Extract the (X, Y) coordinate from the center of the cell holding the provided text.  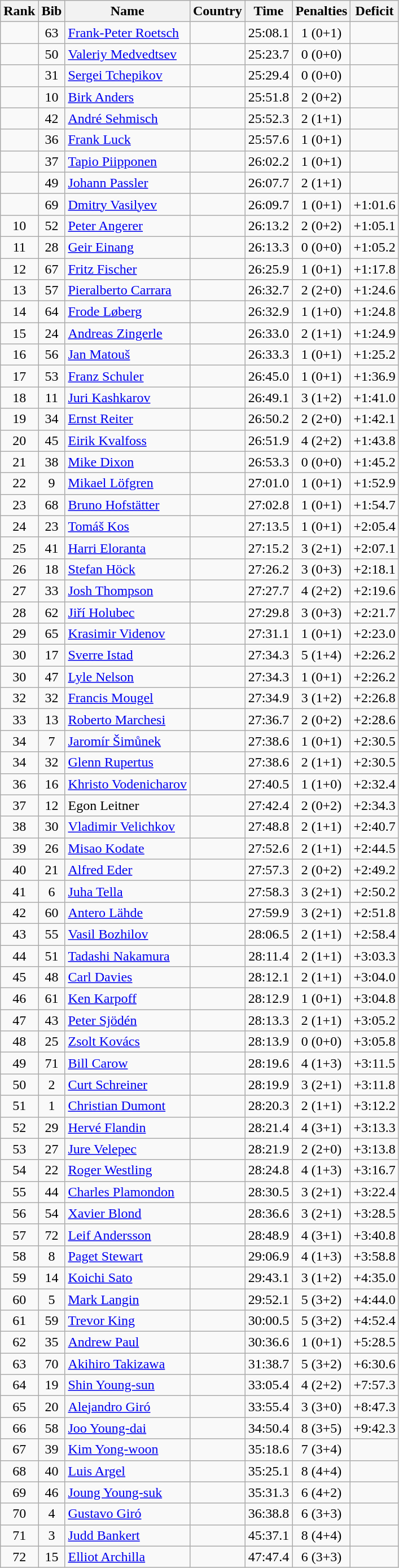
+2:32.4 (375, 784)
35:25.1 (269, 1471)
28:06.5 (269, 934)
Ernst Reiter (128, 419)
+2:34.3 (375, 805)
6 (4+2) (322, 1492)
+4:35.0 (375, 1278)
Sergei Tchepikov (128, 76)
+3:13.3 (375, 1127)
26:49.1 (269, 398)
Koichi Sato (128, 1278)
28:12.9 (269, 999)
Ken Karpoff (128, 999)
Dmitry Vasilyev (128, 204)
Jiří Holubec (128, 612)
Bill Carow (128, 1063)
26:13.3 (269, 247)
+3:12.2 (375, 1106)
Tomáš Kos (128, 526)
2 (52, 1085)
Carl Davies (128, 977)
+1:25.2 (375, 355)
Akihiro Takizawa (128, 1364)
25:08.1 (269, 33)
35 (52, 1342)
27:36.7 (269, 720)
47:47.4 (269, 1557)
+3:03.3 (375, 956)
Krasimir Videnov (128, 634)
26:33.3 (269, 355)
+1:05.1 (375, 226)
+1:54.7 (375, 505)
+1:42.1 (375, 419)
+9:42.3 (375, 1428)
Andrew Paul (128, 1342)
27:52.6 (269, 848)
+2:28.6 (375, 720)
27:01.0 (269, 483)
33:55.4 (269, 1407)
+3:05.8 (375, 1042)
Country (217, 11)
34:50.4 (269, 1428)
35:18.6 (269, 1450)
26:32.9 (269, 312)
+3:16.7 (375, 1170)
Egon Leitner (128, 805)
27:34.9 (269, 698)
25:29.4 (269, 76)
Frank-Peter Roetsch (128, 33)
28:24.8 (269, 1170)
36:38.8 (269, 1514)
27:26.2 (269, 569)
5 (1+4) (322, 655)
+8:47.3 (375, 1407)
26:33.0 (269, 333)
+7:57.3 (375, 1385)
26:02.2 (269, 161)
28:36.6 (269, 1213)
+3:04.8 (375, 999)
+5:28.5 (375, 1342)
28:19.9 (269, 1085)
28:30.5 (269, 1192)
Johann Passler (128, 183)
Joung Young-suk (128, 1492)
+3:04.0 (375, 977)
+3:58.8 (375, 1256)
+1:24.9 (375, 333)
9 (52, 483)
26:25.9 (269, 269)
Glenn Rupertus (128, 763)
Trevor King (128, 1321)
+4:44.0 (375, 1299)
+3:05.2 (375, 1020)
+2:40.7 (375, 827)
+2:26.8 (375, 698)
5 (52, 1299)
+2:51.8 (375, 913)
26:07.7 (269, 183)
45:37.1 (269, 1535)
35:31.3 (269, 1492)
28:21.9 (269, 1149)
Deficit (375, 11)
26:09.7 (269, 204)
66 (19, 1428)
Hervé Flandin (128, 1127)
Pieralberto Carrara (128, 290)
8 (3+5) (322, 1428)
Birk Anders (128, 97)
Frode Løberg (128, 312)
Fritz Fischer (128, 269)
25:23.7 (269, 54)
25:51.8 (269, 97)
Mark Langin (128, 1299)
28:13.9 (269, 1042)
+3:40.8 (375, 1235)
+1:05.2 (375, 247)
28:19.6 (269, 1063)
7 (3+4) (322, 1450)
26:53.3 (269, 462)
Khristo Vodenicharov (128, 784)
30:00.5 (269, 1321)
+1:36.9 (375, 376)
+3:13.8 (375, 1149)
Time (269, 11)
27:48.8 (269, 827)
29:06.9 (269, 1256)
28:13.3 (269, 1020)
Misao Kodate (128, 848)
Josh Thompson (128, 591)
Penalties (322, 11)
Valeriy Medvedtsev (128, 54)
Bruno Hofstätter (128, 505)
Peter Sjödén (128, 1020)
+2:07.1 (375, 548)
27:57.3 (269, 870)
26:32.7 (269, 290)
Vasil Bozhilov (128, 934)
28:21.4 (269, 1127)
Mike Dixon (128, 462)
Francis Mougel (128, 698)
27:27.7 (269, 591)
8 (52, 1256)
Tadashi Nakamura (128, 956)
Alejandro Giró (128, 1407)
Lyle Nelson (128, 677)
27:02.8 (269, 505)
3 (52, 1535)
+2:21.7 (375, 612)
Xavier Blond (128, 1213)
+2:23.0 (375, 634)
Kim Yong-woon (128, 1450)
+2:49.2 (375, 870)
26:45.0 (269, 376)
Christian Dumont (128, 1106)
+1:45.2 (375, 462)
+1:41.0 (375, 398)
28:11.4 (269, 956)
Joo Young-dai (128, 1428)
Name (128, 11)
33:05.4 (269, 1385)
25:57.6 (269, 140)
André Sehmisch (128, 118)
Eirik Kvalfoss (128, 441)
26:13.2 (269, 226)
Paget Stewart (128, 1256)
Gustavo Giró (128, 1514)
7 (52, 741)
+2:05.4 (375, 526)
+1:17.8 (375, 269)
25:52.3 (269, 118)
Elliot Archilla (128, 1557)
+1:01.6 (375, 204)
+3:22.4 (375, 1192)
Franz Schuler (128, 376)
Harri Eloranta (128, 548)
Jan Matouš (128, 355)
+1:52.9 (375, 483)
+3:11.5 (375, 1063)
Andreas Zingerle (128, 333)
Juri Kashkarov (128, 398)
Peter Angerer (128, 226)
+2:58.4 (375, 934)
4 (52, 1514)
27:15.2 (269, 548)
28:20.3 (269, 1106)
Roberto Marchesi (128, 720)
27:29.8 (269, 612)
Curt Schreiner (128, 1085)
+3:11.8 (375, 1085)
6 (52, 891)
26:51.9 (269, 441)
3 (3+0) (322, 1407)
Judd Bankert (128, 1535)
Roger Westling (128, 1170)
+3:28.5 (375, 1213)
Leif Andersson (128, 1235)
27:31.1 (269, 634)
27:59.9 (269, 913)
+2:18.1 (375, 569)
30:36.6 (269, 1342)
Sverre Istad (128, 655)
+2:50.2 (375, 891)
27:13.5 (269, 526)
+2:19.6 (375, 591)
Vladimir Velichkov (128, 827)
1 (52, 1106)
Alfred Eder (128, 870)
27:58.3 (269, 891)
Tapio Piipponen (128, 161)
29:52.1 (269, 1299)
Zsolt Kovács (128, 1042)
27:42.4 (269, 805)
26:50.2 (269, 419)
+4:52.4 (375, 1321)
Jaromír Šimůnek (128, 741)
+1:24.8 (375, 312)
+2:44.5 (375, 848)
Antero Lähde (128, 913)
Frank Luck (128, 140)
Mikael Löfgren (128, 483)
27:40.5 (269, 784)
Jure Velepec (128, 1149)
Juha Tella (128, 891)
31 (52, 76)
29:43.1 (269, 1278)
Bib (52, 11)
+6:30.6 (375, 1364)
+1:24.6 (375, 290)
Shin Young-sun (128, 1385)
28:48.9 (269, 1235)
Geir Einang (128, 247)
Stefan Höck (128, 569)
Rank (19, 11)
Charles Plamondon (128, 1192)
28:12.1 (269, 977)
31:38.7 (269, 1364)
+1:43.8 (375, 441)
Luis Argel (128, 1471)
